Determine the [x, y] coordinate at the center of the cell enclosing the given text.  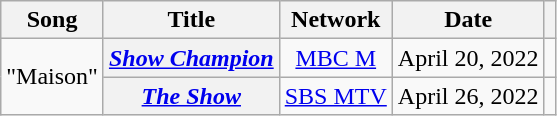
Title [191, 20]
MBC M [336, 58]
Song [52, 20]
April 20, 2022 [468, 58]
Date [468, 20]
April 26, 2022 [468, 96]
SBS MTV [336, 96]
The Show [191, 96]
Show Champion [191, 58]
"Maison" [52, 77]
Network [336, 20]
